Return the (x, y) coordinate for the center point of the cell that contains the specified text.  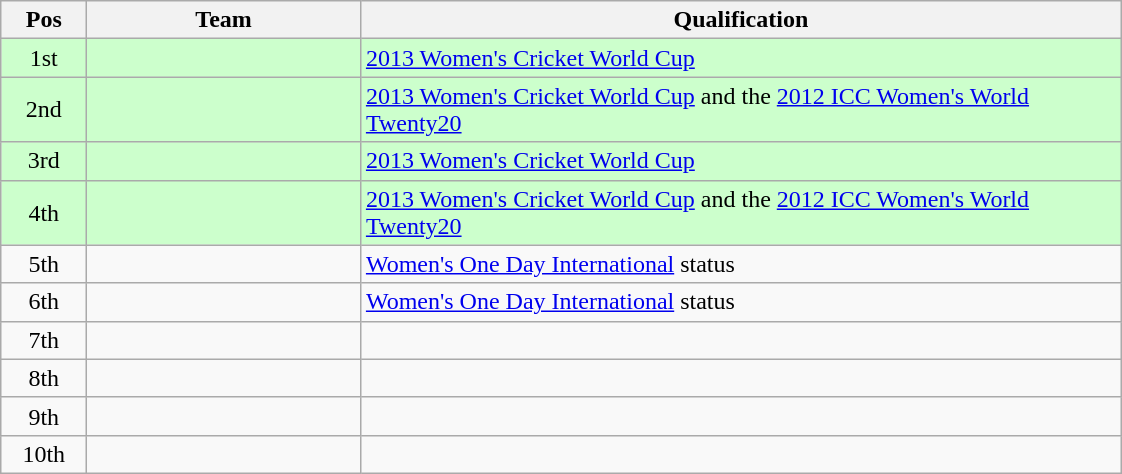
1st (44, 58)
8th (44, 378)
3rd (44, 161)
7th (44, 340)
2nd (44, 110)
Qualification (740, 20)
6th (44, 302)
9th (44, 416)
Team (224, 20)
10th (44, 454)
5th (44, 264)
4th (44, 212)
Pos (44, 20)
